Return [X, Y] of the center of cell containing provided text 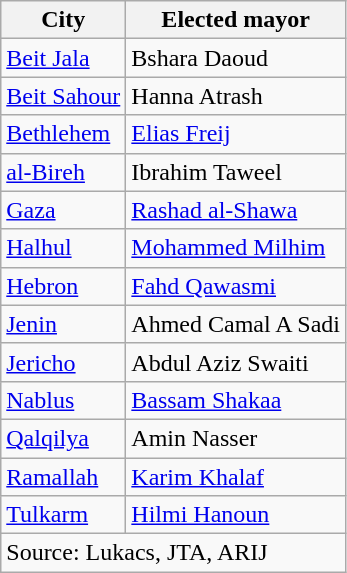
Elias Freij [236, 134]
Jericho [64, 362]
Ibrahim Taweel [236, 172]
Jenin [64, 324]
City [64, 20]
Rashad al-Shawa [236, 210]
Hebron [64, 286]
Bethlehem [64, 134]
Beit Jala [64, 58]
Abdul Aziz Swaiti [236, 362]
Hanna Atrash [236, 96]
Nablus [64, 400]
Ahmed Camal A Sadi [236, 324]
Ramallah [64, 477]
Bassam Shakaa [236, 400]
Tulkarm [64, 515]
Beit Sahour [64, 96]
Source: Lukacs, JTA, ARIJ [174, 553]
Hilmi Hanoun [236, 515]
al-Bireh [64, 172]
Mohammed Milhim [236, 248]
Elected mayor [236, 20]
Fahd Qawasmi [236, 286]
Karim Khalaf [236, 477]
Bshara Daoud [236, 58]
Gaza [64, 210]
Amin Nasser [236, 438]
Halhul [64, 248]
Qalqilya [64, 438]
